Output the (x, y) coordinate of the center of the cell containing the given text.  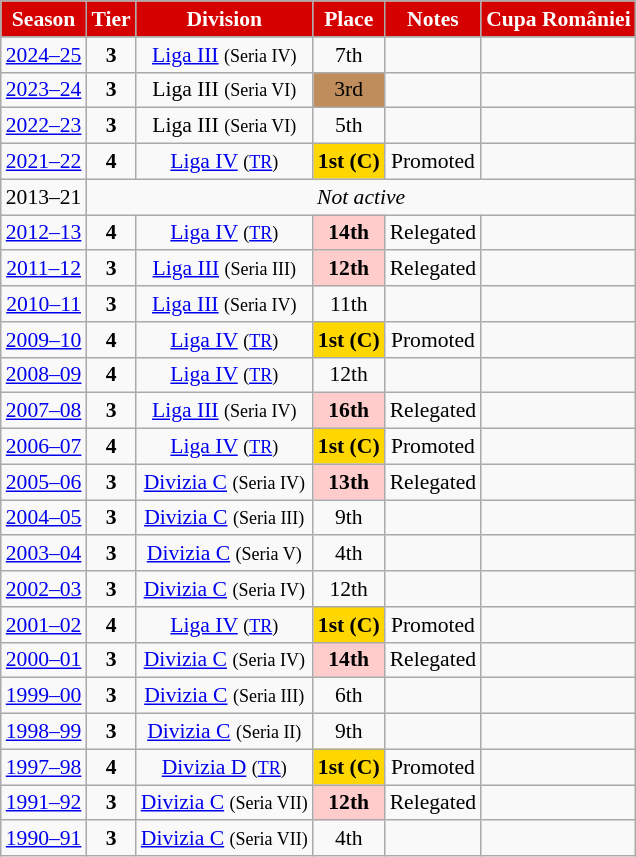
7th (349, 55)
2009–10 (44, 340)
6th (349, 696)
1997–98 (44, 767)
Tier (110, 19)
2005–06 (44, 482)
Not active (360, 197)
2010–11 (44, 304)
2008–09 (44, 375)
Notes (433, 19)
1998–99 (44, 732)
13th (349, 482)
Division (224, 19)
2021–22 (44, 162)
2000–01 (44, 660)
Divizia D (TR) (224, 767)
Divizia C (Seria V) (224, 554)
1999–00 (44, 696)
2004–05 (44, 518)
Divizia C (Seria II) (224, 732)
2012–13 (44, 233)
2001–02 (44, 625)
2024–25 (44, 55)
2006–07 (44, 447)
16th (349, 411)
2007–08 (44, 411)
Season (44, 19)
Liga III (Seria III) (224, 269)
11th (349, 304)
2011–12 (44, 269)
2002–03 (44, 589)
Place (349, 19)
2013–21 (44, 197)
1991–92 (44, 803)
Cupa României (558, 19)
5th (349, 126)
2023–24 (44, 90)
3rd (349, 90)
2022–23 (44, 126)
2003–04 (44, 554)
1990–91 (44, 839)
